Output the [x, y] coordinate of the center of the cell containing the given text.  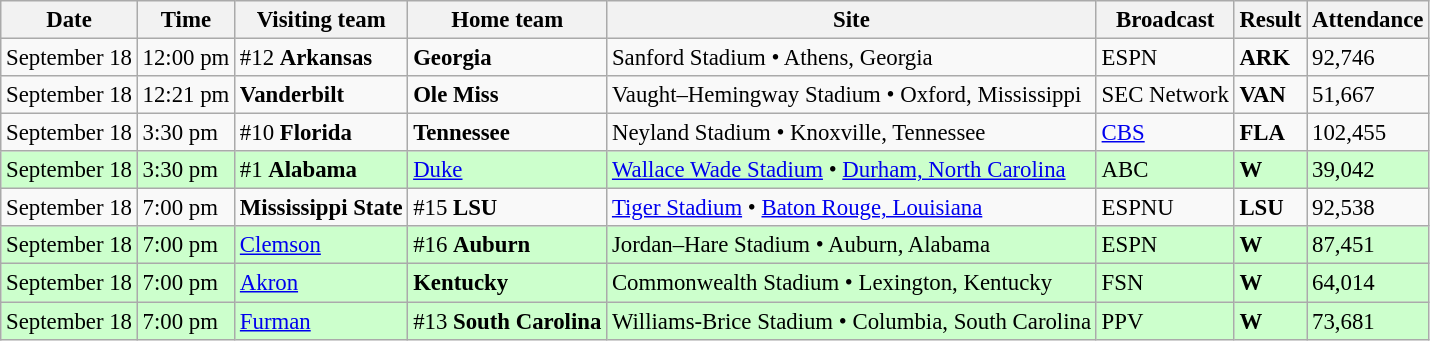
Neyland Stadium • Knoxville, Tennessee [852, 133]
ESPNU [1165, 208]
Williams-Brice Stadium • Columbia, South Carolina [852, 321]
#1 Alabama [322, 170]
12:21 pm [186, 95]
ARK [1270, 58]
39,042 [1368, 170]
VAN [1270, 95]
Clemson [322, 245]
Kentucky [508, 283]
Date [69, 20]
Attendance [1368, 20]
LSU [1270, 208]
Commonwealth Stadium • Lexington, Kentucky [852, 283]
Vaught–Hemingway Stadium • Oxford, Mississippi [852, 95]
Jordan–Hare Stadium • Auburn, Alabama [852, 245]
Akron [322, 283]
Tennessee [508, 133]
102,455 [1368, 133]
Furman [322, 321]
Visiting team [322, 20]
FLA [1270, 133]
64,014 [1368, 283]
#10 Florida [322, 133]
12:00 pm [186, 58]
Sanford Stadium • Athens, Georgia [852, 58]
SEC Network [1165, 95]
92,538 [1368, 208]
Time [186, 20]
Home team [508, 20]
51,667 [1368, 95]
Tiger Stadium • Baton Rouge, Louisiana [852, 208]
#13 South Carolina [508, 321]
FSN [1165, 283]
92,746 [1368, 58]
Vanderbilt [322, 95]
Result [1270, 20]
Ole Miss [508, 95]
PPV [1165, 321]
#12 Arkansas [322, 58]
73,681 [1368, 321]
#16 Auburn [508, 245]
#15 LSU [508, 208]
ABC [1165, 170]
Broadcast [1165, 20]
Duke [508, 170]
87,451 [1368, 245]
Georgia [508, 58]
Mississippi State [322, 208]
Wallace Wade Stadium • Durham, North Carolina [852, 170]
CBS [1165, 133]
Site [852, 20]
